Locate the cell with the specified text and output its [X, Y] center coordinate. 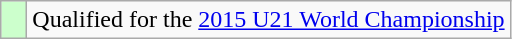
Qualified for the 2015 U21 World Championship [268, 20]
